Identify which cell holds the provided text, then report its (X, Y) central coordinate. 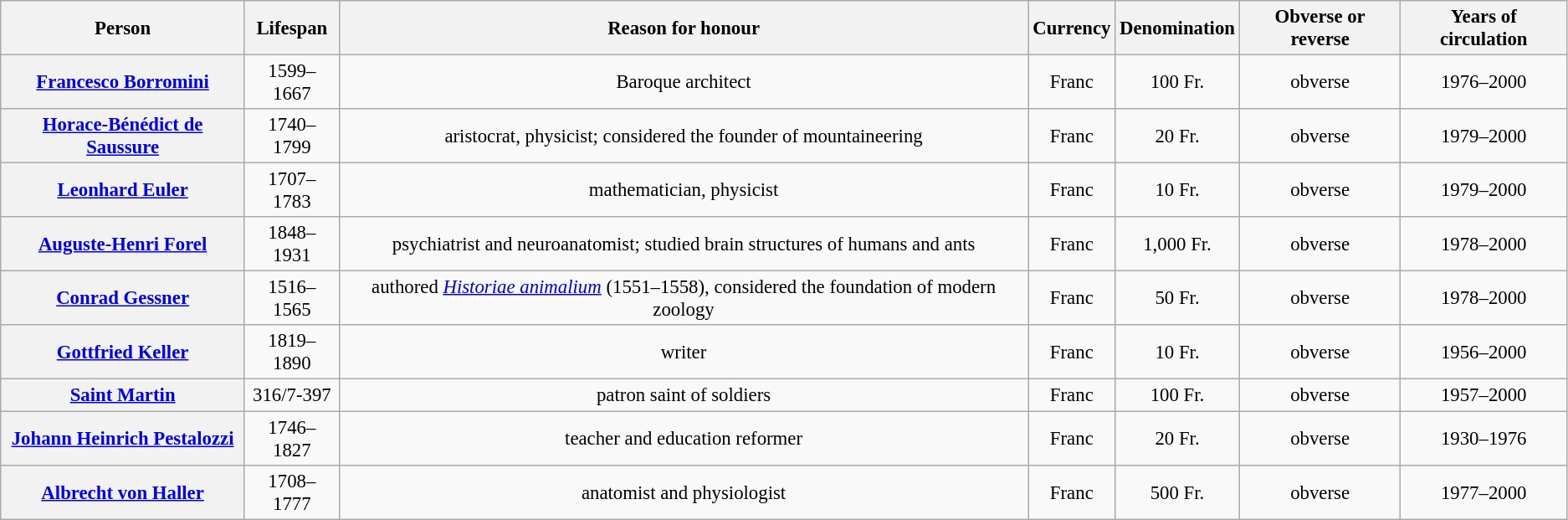
psychiatrist and neuroanatomist; studied brain structures of humans and ants (684, 245)
Horace-Bénédict de Saussure (123, 136)
1977–2000 (1484, 492)
1516–1565 (291, 298)
50 Fr. (1178, 298)
Auguste-Henri Forel (123, 245)
Denomination (1178, 28)
1708–1777 (291, 492)
1819–1890 (291, 352)
Gottfried Keller (123, 352)
1740–1799 (291, 136)
1599–1667 (291, 82)
Person (123, 28)
1848–1931 (291, 245)
1746–1827 (291, 439)
teacher and education reformer (684, 439)
Reason for honour (684, 28)
1930–1976 (1484, 439)
Johann Heinrich Pestalozzi (123, 439)
patron saint of soldiers (684, 395)
Albrecht von Haller (123, 492)
Conrad Gessner (123, 298)
aristocrat, physicist; considered the founder of mountaineering (684, 136)
316/7-397 (291, 395)
1957–2000 (1484, 395)
Leonhard Euler (123, 191)
Obverse or reverse (1320, 28)
1,000 Fr. (1178, 245)
authored Historiae animalium (1551–1558), considered the foundation of modern zoology (684, 298)
Francesco Borromini (123, 82)
anatomist and physiologist (684, 492)
1707–1783 (291, 191)
Baroque architect (684, 82)
Saint Martin (123, 395)
Years of circulation (1484, 28)
500 Fr. (1178, 492)
Lifespan (291, 28)
1956–2000 (1484, 352)
writer (684, 352)
mathematician, physicist (684, 191)
Currency (1072, 28)
1976–2000 (1484, 82)
